Capture the cell that displays the provided text and extract its [x, y] central coordinate. 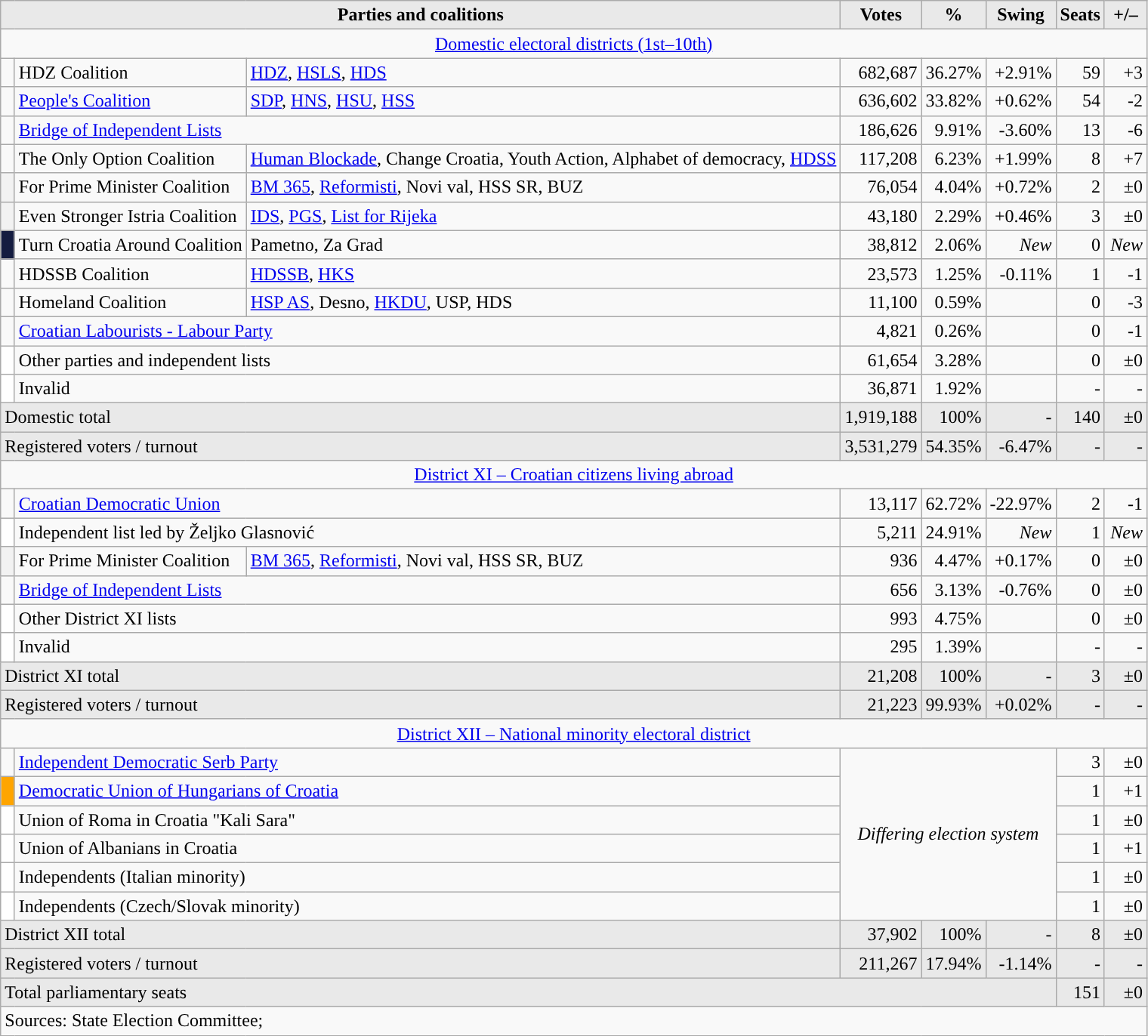
Parties and coalitions [421, 15]
1.25% [953, 273]
Differing election system [949, 834]
36.27% [953, 72]
-6 [1125, 130]
Domestic total [421, 418]
-2 [1125, 101]
Seats [1080, 15]
Even Stronger Istria Coalition [130, 216]
0.26% [953, 331]
Union of Albanians in Croatia [427, 849]
+7 [1125, 159]
117,208 [881, 159]
Human Blockade, Change Croatia, Youth Action, Alphabet of democracy, HDSS [544, 159]
HSP AS, Desno, HKDU, USP, HDS [544, 302]
-3 [1125, 302]
61,654 [881, 360]
Homeland Coalition [130, 302]
Independent list led by Željko Glasnović [427, 532]
+0.17% [1021, 561]
99.93% [953, 705]
1,919,188 [881, 418]
11,100 [881, 302]
656 [881, 590]
Independents (Italian minority) [427, 877]
+0.46% [1021, 216]
+/– [1125, 15]
Croatian Labourists - Labour Party [427, 331]
-0.76% [1021, 590]
HDZ Coalition [130, 72]
Swing [1021, 15]
Independent Democratic Serb Party [427, 762]
936 [881, 561]
1.39% [953, 647]
Votes [881, 15]
0.59% [953, 302]
District XII – National minority electoral district [574, 733]
4.04% [953, 187]
76,054 [881, 187]
211,267 [881, 964]
Domestic electoral districts (1st–10th) [574, 44]
36,871 [881, 389]
636,602 [881, 101]
4.47% [953, 561]
23,573 [881, 273]
59 [1080, 72]
13 [1080, 130]
Democratic Union of Hungarians of Croatia [427, 791]
4.75% [953, 618]
% [953, 15]
+2.91% [1021, 72]
54 [1080, 101]
HDZ, HSLS, HDS [544, 72]
District XII total [421, 935]
21,223 [881, 705]
21,208 [881, 676]
+1.99% [1021, 159]
Croatian Democratic Union [427, 504]
3,531,279 [881, 446]
9.91% [953, 130]
43,180 [881, 216]
HDSSB Coalition [130, 273]
IDS, PGS, List for Rijeka [544, 216]
6.23% [953, 159]
Sources: State Election Committee; [574, 1021]
151 [1080, 992]
Union of Roma in Croatia "Kali Sara" [427, 819]
33.82% [953, 101]
District XI – Croatian citizens living abroad [574, 475]
38,812 [881, 245]
+3 [1125, 72]
Other parties and independent lists [427, 360]
54.35% [953, 446]
3.28% [953, 360]
62.72% [953, 504]
+0.72% [1021, 187]
+0.62% [1021, 101]
-22.97% [1021, 504]
HDSSB, HKS [544, 273]
682,687 [881, 72]
Other District XI lists [427, 618]
District XI total [421, 676]
-6.47% [1021, 446]
17.94% [953, 964]
Pametno, Za Grad [544, 245]
SDP, HNS, HSU, HSS [544, 101]
People's Coalition [130, 101]
186,626 [881, 130]
37,902 [881, 935]
2.06% [953, 245]
993 [881, 618]
3.13% [953, 590]
1.92% [953, 389]
-1.14% [1021, 964]
+0.02% [1021, 705]
Independents (Czech/Slovak minority) [427, 906]
Total parliamentary seats [529, 992]
-0.11% [1021, 273]
-3.60% [1021, 130]
140 [1080, 418]
13,117 [881, 504]
24.91% [953, 532]
2.29% [953, 216]
Turn Croatia Around Coalition [130, 245]
The Only Option Coalition [130, 159]
4,821 [881, 331]
295 [881, 647]
5,211 [881, 532]
